Extract the (X, Y) coordinate from the center of the cell holding the provided text.  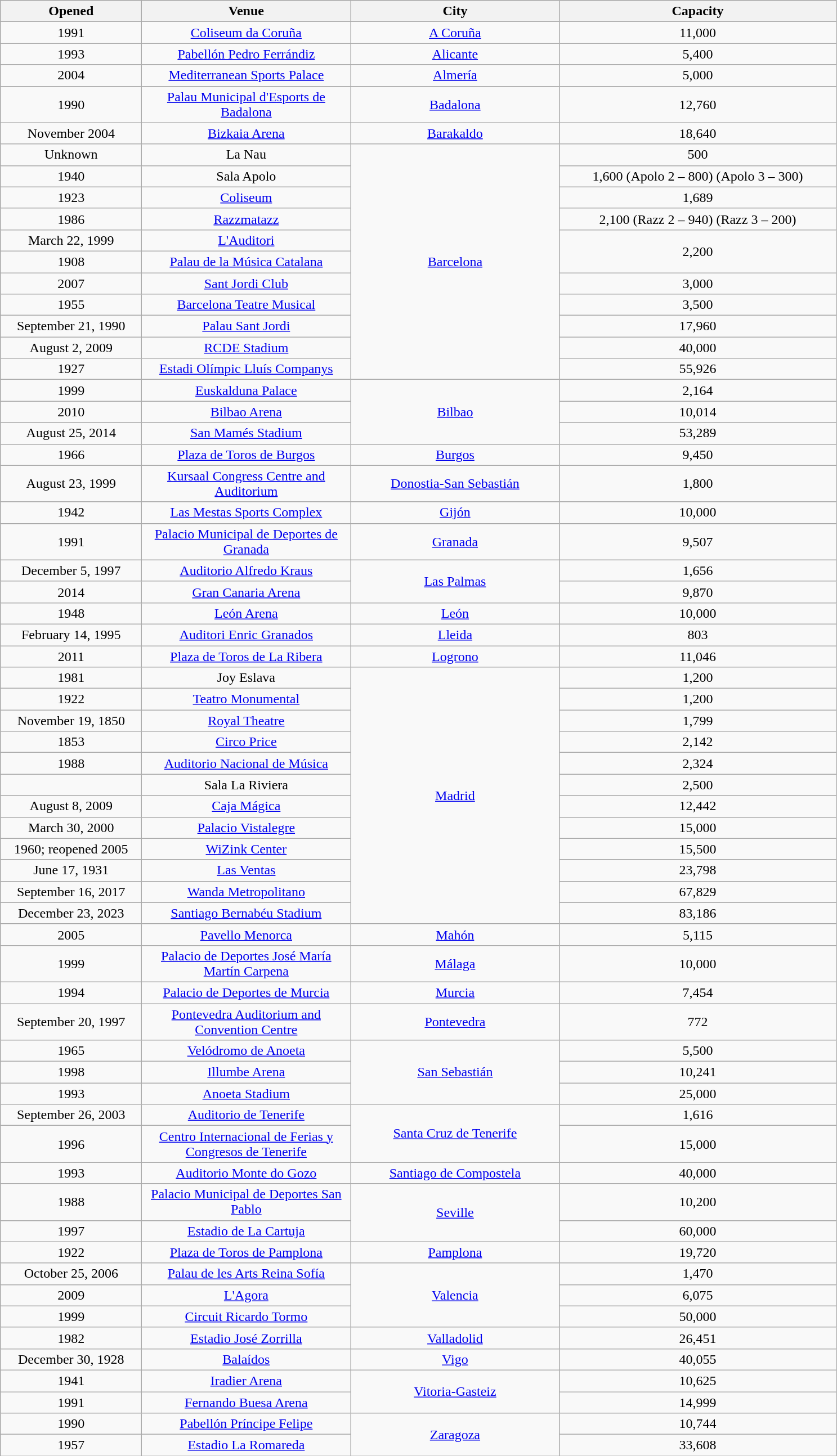
2,200 (698, 251)
Zaragoza (455, 1435)
June 17, 1931 (71, 870)
Badalona (455, 105)
1927 (71, 369)
1941 (71, 1381)
83,186 (698, 913)
1994 (71, 992)
Pabellón Príncipe Felipe (247, 1424)
Barcelona Teatre Musical (247, 305)
2011 (71, 657)
Palacio Municipal de Deportes San Pablo (247, 1202)
6,075 (698, 1295)
1982 (71, 1338)
1923 (71, 197)
5,115 (698, 934)
Estadio José Zorrilla (247, 1338)
November 2004 (71, 133)
Bizkaia Arena (247, 133)
August 23, 1999 (71, 484)
Pamplona (455, 1252)
15,500 (698, 849)
Anoeta Stadium (247, 1094)
Wanda Metropolitano (247, 892)
17,960 (698, 326)
Sala La Riviera (247, 785)
2010 (71, 412)
2,142 (698, 742)
1981 (71, 678)
1960; reopened 2005 (71, 849)
L'Auditori (247, 240)
December 5, 1997 (71, 570)
Santa Cruz de Tenerife (455, 1133)
5,400 (698, 54)
9,870 (698, 592)
55,926 (698, 369)
December 23, 2023 (71, 913)
1,600 (Apolo 2 – 800) (Apolo 3 – 300) (698, 176)
Bilbao Arena (247, 412)
60,000 (698, 1231)
Pontevedra Auditorium and Convention Centre (247, 1022)
10,625 (698, 1381)
1,656 (698, 570)
14,999 (698, 1403)
Velódromo de Anoeta (247, 1051)
5,500 (698, 1051)
Fernando Buesa Arena (247, 1403)
Granada (455, 541)
53,289 (698, 433)
50,000 (698, 1316)
2,500 (698, 785)
1940 (71, 176)
September 16, 2017 (71, 892)
Valladolid (455, 1338)
RCDE Stadium (247, 348)
1997 (71, 1231)
August 8, 2009 (71, 806)
August 2, 2009 (71, 348)
11,000 (698, 33)
WiZink Center (247, 849)
7,454 (698, 992)
Pabellón Pedro Ferrándiz (247, 54)
León Arena (247, 613)
City (455, 11)
1996 (71, 1144)
Opened (71, 11)
Palacio Vistalegre (247, 828)
9,450 (698, 455)
Palau de les Arts Reina Sofía (247, 1274)
23,798 (698, 870)
Santiago Bernabéu Stadium (247, 913)
Estadio La Romareda (247, 1445)
12,760 (698, 105)
September 20, 1997 (71, 1022)
1853 (71, 742)
Caja Mágica (247, 806)
1,799 (698, 721)
Kursaal Congress Centre and Auditorium (247, 484)
18,640 (698, 133)
2009 (71, 1295)
León (455, 613)
March 22, 1999 (71, 240)
Palau Sant Jordi (247, 326)
Sant Jordi Club (247, 283)
33,608 (698, 1445)
Málaga (455, 963)
2014 (71, 592)
1948 (71, 613)
19,720 (698, 1252)
10,744 (698, 1424)
10,241 (698, 1072)
Teatro Monumental (247, 699)
803 (698, 635)
Palacio de Deportes de Murcia (247, 992)
12,442 (698, 806)
Las Palmas (455, 581)
1957 (71, 1445)
3,000 (698, 283)
2007 (71, 283)
5,000 (698, 75)
2,164 (698, 390)
October 25, 2006 (71, 1274)
Circuit Ricardo Tormo (247, 1316)
Bilbao (455, 412)
Gijón (455, 513)
Burgos (455, 455)
772 (698, 1022)
2005 (71, 934)
Vigo (455, 1359)
Auditorio Alfredo Kraus (247, 570)
Palau Municipal d'Esports de Badalona (247, 105)
December 30, 1928 (71, 1359)
Pavello Menorca (247, 934)
Sala Apolo (247, 176)
San Mamés Stadium (247, 433)
Mediterranean Sports Palace (247, 75)
2004 (71, 75)
Estadi Olímpic Lluís Companys (247, 369)
1,616 (698, 1115)
Auditorio Nacional de Música (247, 763)
November 19, 1850 (71, 721)
Capacity (698, 11)
Palau de la Música Catalana (247, 262)
Las Mestas Sports Complex (247, 513)
Pontevedra (455, 1022)
September 21, 1990 (71, 326)
2,324 (698, 763)
25,000 (698, 1094)
1966 (71, 455)
Valencia (455, 1295)
Almería (455, 75)
10,014 (698, 412)
Plaza de Toros de La Ribera (247, 657)
La Nau (247, 155)
1,800 (698, 484)
Donostia-San Sebastián (455, 484)
1,470 (698, 1274)
August 25, 2014 (71, 433)
10,200 (698, 1202)
Seville (455, 1213)
Circo Price (247, 742)
Auditorio de Tenerife (247, 1115)
Coliseum (247, 197)
Mahón (455, 934)
Palacio Municipal de Deportes de Granada (247, 541)
1955 (71, 305)
Illumbe Arena (247, 1072)
September 26, 2003 (71, 1115)
Barcelona (455, 262)
500 (698, 155)
Royal Theatre (247, 721)
March 30, 2000 (71, 828)
Coliseum da Coruña (247, 33)
9,507 (698, 541)
Unknown (71, 155)
Razzmatazz (247, 219)
1986 (71, 219)
1,689 (698, 197)
February 14, 1995 (71, 635)
Auditori Enric Granados (247, 635)
1908 (71, 262)
Murcia (455, 992)
Alicante (455, 54)
Centro Internacional de Ferias y Congresos de Tenerife (247, 1144)
Iradier Arena (247, 1381)
Barakaldo (455, 133)
26,451 (698, 1338)
1965 (71, 1051)
Vitoria-Gasteiz (455, 1391)
Madrid (455, 796)
Lleida (455, 635)
Balaídos (247, 1359)
Joy Eslava (247, 678)
Auditorio Monte do Gozo (247, 1173)
L'Agora (247, 1295)
Santiago de Compostela (455, 1173)
Palacio de Deportes José María Martín Carpena (247, 963)
1998 (71, 1072)
2,100 (Razz 2 – 940) (Razz 3 – 200) (698, 219)
1942 (71, 513)
67,829 (698, 892)
3,500 (698, 305)
Gran Canaria Arena (247, 592)
Estadio de La Cartuja (247, 1231)
Las Ventas (247, 870)
11,046 (698, 657)
Logrono (455, 657)
San Sebastián (455, 1072)
Venue (247, 11)
Euskalduna Palace (247, 390)
A Coruña (455, 33)
Plaza de Toros de Pamplona (247, 1252)
40,055 (698, 1359)
Plaza de Toros de Burgos (247, 455)
